Return the (x, y) coordinate for the center point of the cell that contains the specified text.  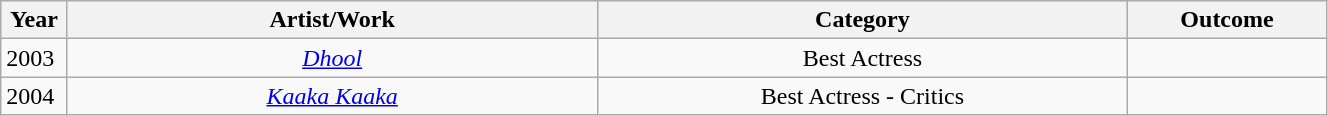
Year (34, 20)
2004 (34, 96)
Best Actress - Critics (862, 96)
Outcome (1228, 20)
Best Actress (862, 58)
Dhool (332, 58)
Category (862, 20)
Artist/Work (332, 20)
2003 (34, 58)
Kaaka Kaaka (332, 96)
